Capture the cell that displays the provided text and extract its (x, y) central coordinate. 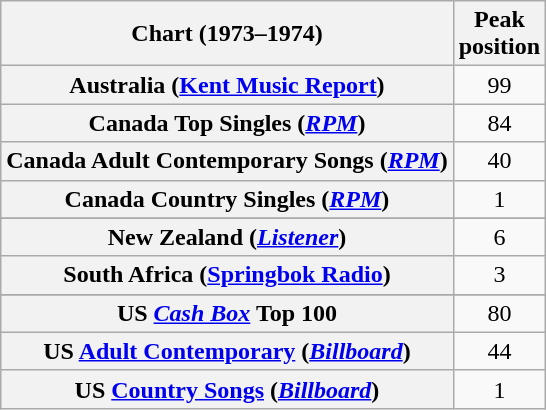
80 (499, 313)
Canada Country Singles (RPM) (227, 199)
3 (499, 275)
Australia (Kent Music Report) (227, 85)
Canada Top Singles (RPM) (227, 123)
US Country Songs (Billboard) (227, 389)
84 (499, 123)
US Adult Contemporary (Billboard) (227, 351)
99 (499, 85)
South Africa (Springbok Radio) (227, 275)
US Cash Box Top 100 (227, 313)
40 (499, 161)
Canada Adult Contemporary Songs (RPM) (227, 161)
44 (499, 351)
New Zealand (Listener) (227, 237)
Peakposition (499, 34)
6 (499, 237)
Chart (1973–1974) (227, 34)
